Output the [X, Y] coordinate of the center of the cell containing the given text.  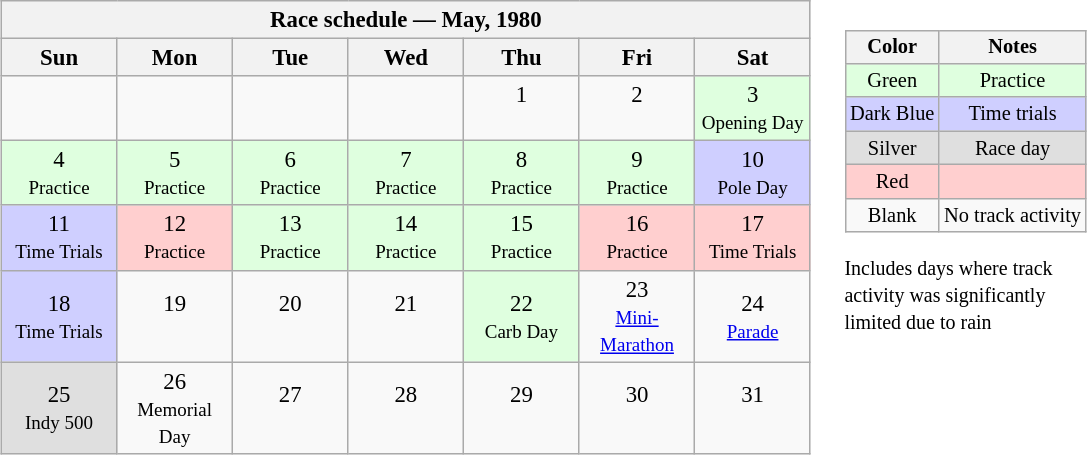
29 [522, 408]
3Opening Day [753, 108]
13Practice [290, 238]
Notes [1012, 47]
Red [892, 182]
Race day [1012, 148]
Dark Blue [892, 114]
2 [637, 108]
11Time Trials [59, 238]
6Practice [290, 174]
22Carb Day [522, 316]
Wed [406, 58]
10Pole Day [753, 174]
14Practice [406, 238]
8Practice [522, 174]
Tue [290, 58]
7Practice [406, 174]
Thu [522, 58]
9Practice [637, 174]
28 [406, 408]
16Practice [637, 238]
20 [290, 316]
27 [290, 408]
1 [522, 108]
Practice [1012, 81]
4Practice [59, 174]
17Time Trials [753, 238]
24Parade [753, 316]
12Practice [175, 238]
18Time Trials [59, 316]
Sat [753, 58]
Fri [637, 58]
Race schedule — May, 1980 [406, 20]
5Practice [175, 174]
31 [753, 408]
26Memorial Day [175, 408]
No track activity [1012, 215]
Sun [59, 58]
Mon [175, 58]
25Indy 500 [59, 408]
30 [637, 408]
15Practice [522, 238]
23Mini-Marathon [637, 316]
21 [406, 316]
Color [892, 47]
19 [175, 316]
Blank [892, 215]
Green [892, 81]
Silver [892, 148]
Time trials [1012, 114]
